Return [X, Y] of the center of cell containing provided text 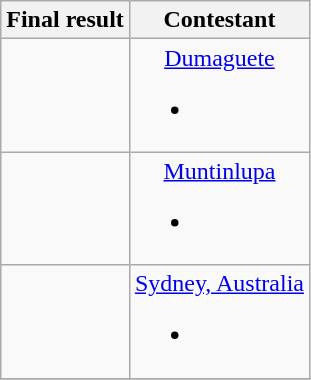
Contestant [219, 20]
Sydney, Australia [219, 322]
Final result [66, 20]
Dumaguete [219, 96]
Muntinlupa [219, 208]
